Determine the (x, y) coordinate at the center of the cell enclosing the given text.  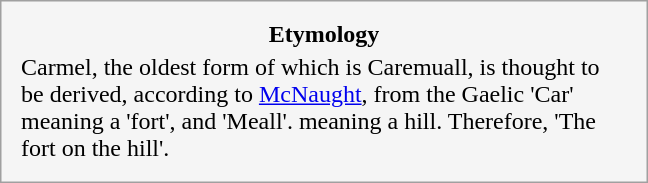
Etymology (324, 35)
